Return [X, Y] of the center of cell containing provided text 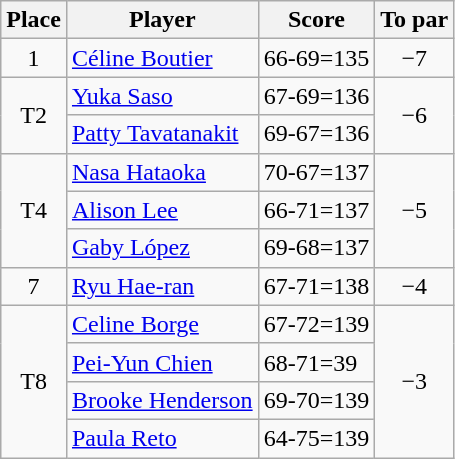
Place [34, 20]
Céline Boutier [162, 58]
T4 [34, 210]
Player [162, 20]
To par [414, 20]
Gaby López [162, 248]
69-70=139 [316, 400]
1 [34, 58]
67-72=139 [316, 324]
−3 [414, 381]
T2 [34, 115]
−7 [414, 58]
7 [34, 286]
69-68=137 [316, 248]
66-69=135 [316, 58]
69-67=136 [316, 134]
Score [316, 20]
Brooke Henderson [162, 400]
−5 [414, 210]
67-71=138 [316, 286]
Pei-Yun Chien [162, 362]
T8 [34, 381]
66-71=137 [316, 210]
Ryu Hae-ran [162, 286]
Yuka Saso [162, 96]
Nasa Hataoka [162, 172]
−6 [414, 115]
68-71=39 [316, 362]
Patty Tavatanakit [162, 134]
−4 [414, 286]
64-75=139 [316, 438]
70-67=137 [316, 172]
Paula Reto [162, 438]
67-69=136 [316, 96]
Celine Borge [162, 324]
Alison Lee [162, 210]
